Locate the cell with the specified text and output its [x, y] center coordinate. 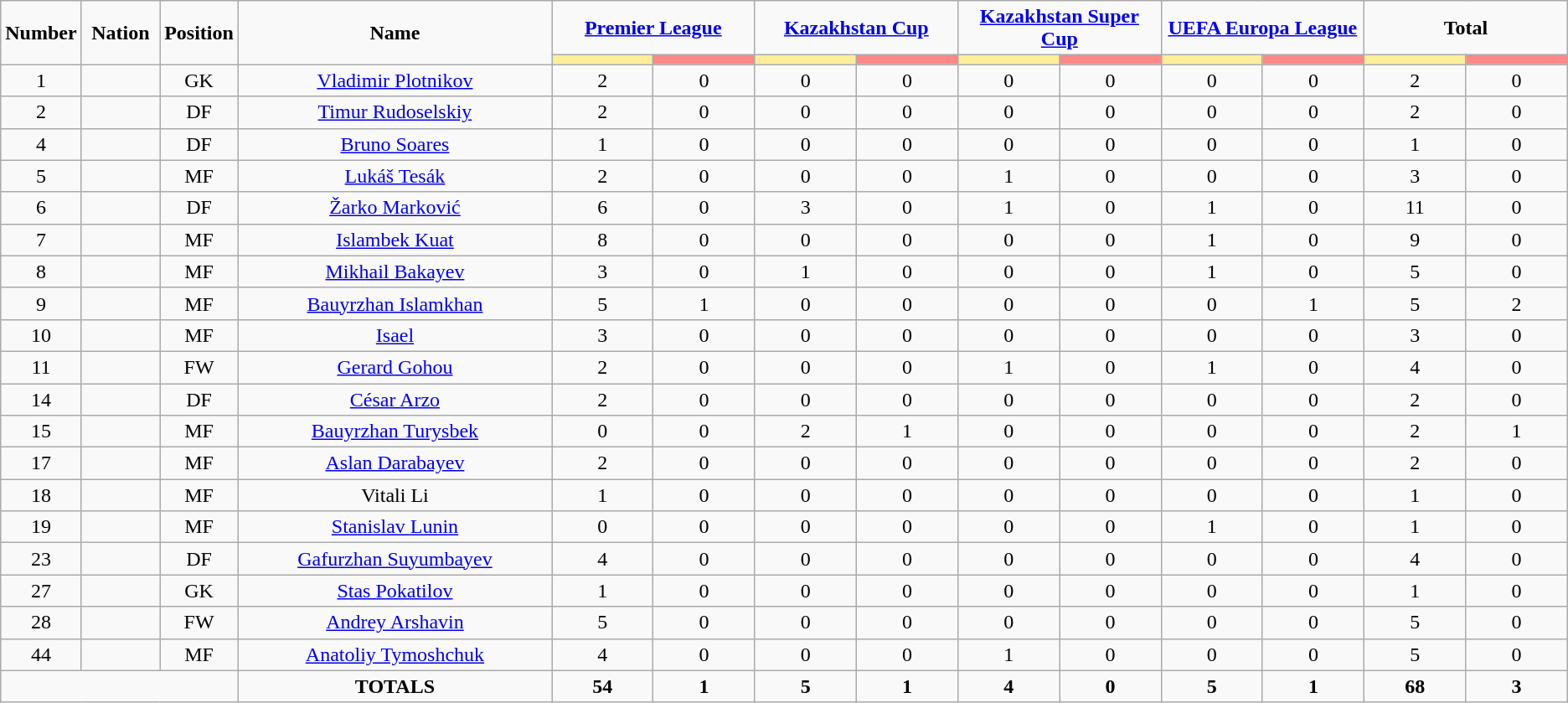
54 [601, 686]
Kazakhstan Super Cup [1060, 28]
Total [1466, 28]
68 [1416, 686]
Position [199, 33]
Vitali Li [395, 495]
Bruno Soares [395, 144]
Premier League [653, 28]
Mikhail Bakayev [395, 271]
Gafurzhan Suyumbayev [395, 559]
Lukáš Tesák [395, 176]
Name [395, 33]
Nation [121, 33]
Bauyrzhan Islamkhan [395, 303]
28 [41, 623]
Anatoliy Tymoshchuk [395, 654]
UEFA Europa League [1263, 28]
Kazakhstan Cup [856, 28]
44 [41, 654]
17 [41, 463]
7 [41, 240]
15 [41, 432]
Aslan Darabayev [395, 463]
Number [41, 33]
23 [41, 559]
Andrey Arshavin [395, 623]
Bauyrzhan Turysbek [395, 432]
27 [41, 591]
TOTALS [395, 686]
Islambek Kuat [395, 240]
César Arzo [395, 400]
Vladimir Plotnikov [395, 80]
Gerard Gohou [395, 367]
Timur Rudoselskiy [395, 112]
18 [41, 495]
14 [41, 400]
Isael [395, 335]
Stas Pokatilov [395, 591]
Žarko Marković [395, 208]
Stanislav Lunin [395, 527]
10 [41, 335]
19 [41, 527]
